Search for the cell housing the specified text and yield its (X, Y) center coordinate. 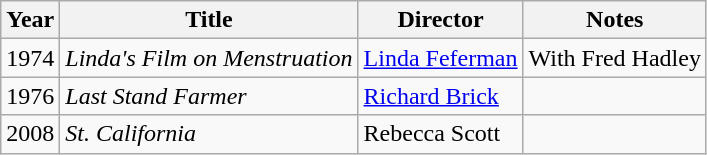
Notes (614, 20)
Year (30, 20)
Director (440, 20)
Richard Brick (440, 96)
Last Stand Farmer (209, 96)
1974 (30, 58)
Linda's Film on Menstruation (209, 58)
Rebecca Scott (440, 134)
With Fred Hadley (614, 58)
St. California (209, 134)
2008 (30, 134)
Title (209, 20)
Linda Feferman (440, 58)
1976 (30, 96)
